Capture the cell that displays the provided text and extract its [x, y] central coordinate. 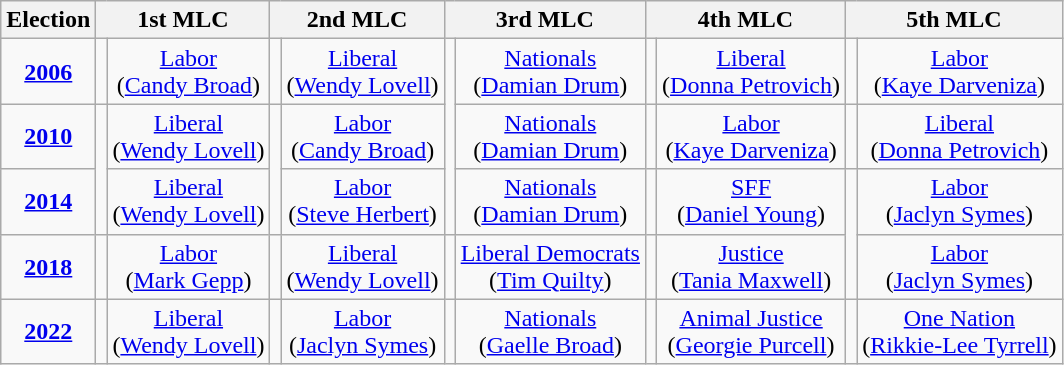
2022 [48, 332]
Election [48, 20]
2018 [48, 266]
Labor(Steve Herbert) [362, 202]
Nationals(Gaelle Broad) [550, 332]
Animal Justice(Georgie Purcell) [752, 332]
2014 [48, 202]
3rd MLC [544, 20]
Labor(Mark Gepp) [188, 266]
1st MLC [183, 20]
SFF(Daniel Young) [752, 202]
Liberal Democrats(Tim Quilty) [550, 266]
4th MLC [745, 20]
2010 [48, 136]
Justice(Tania Maxwell) [752, 266]
5th MLC [954, 20]
2nd MLC [357, 20]
One Nation(Rikkie-Lee Tyrrell) [960, 332]
2006 [48, 72]
